Extract the [X, Y] coordinate from the center of the cell holding the provided text.  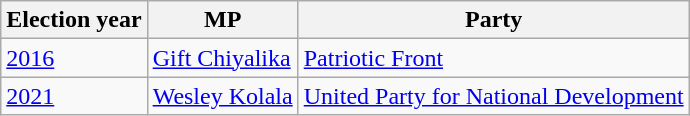
MP [222, 20]
Election year [74, 20]
United Party for National Development [494, 96]
2016 [74, 58]
Party [494, 20]
Patriotic Front [494, 58]
Gift Chiyalika [222, 58]
2021 [74, 96]
Wesley Kolala [222, 96]
